Extract the [x, y] coordinate from the center of the cell holding the provided text.  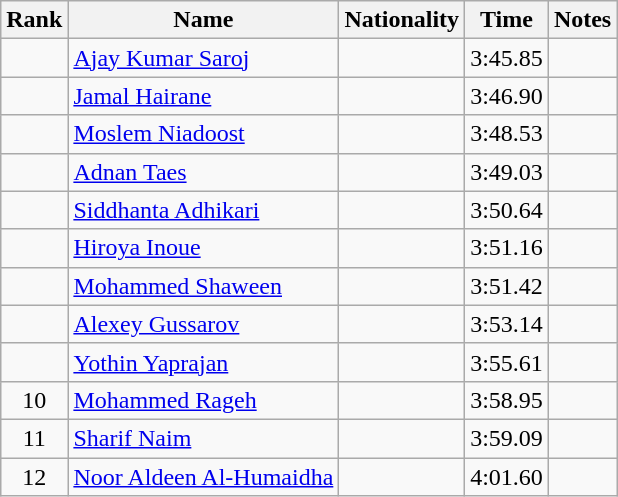
10 [34, 400]
11 [34, 438]
Nationality [402, 20]
12 [34, 477]
Name [204, 20]
Noor Aldeen Al-Humaidha [204, 477]
3:46.90 [507, 96]
4:01.60 [507, 477]
3:59.09 [507, 438]
Mohammed Shaween [204, 286]
Time [507, 20]
Adnan Taes [204, 172]
3:45.85 [507, 58]
Sharif Naim [204, 438]
3:53.14 [507, 324]
3:50.64 [507, 210]
3:51.42 [507, 286]
Mohammed Rageh [204, 400]
3:55.61 [507, 362]
3:51.16 [507, 248]
3:49.03 [507, 172]
Ajay Kumar Saroj [204, 58]
3:58.95 [507, 400]
Alexey Gussarov [204, 324]
Rank [34, 20]
Jamal Hairane [204, 96]
Yothin Yaprajan [204, 362]
Hiroya Inoue [204, 248]
Notes [582, 20]
Moslem Niadoost [204, 134]
3:48.53 [507, 134]
Siddhanta Adhikari [204, 210]
